Search for the cell housing the specified text and yield its [x, y] center coordinate. 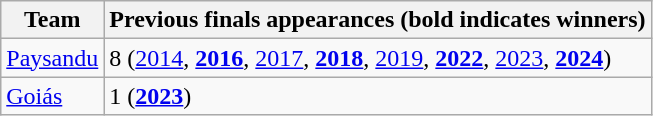
Paysandu [52, 58]
8 (2014, 2016, 2017, 2018, 2019, 2022, 2023, 2024) [378, 58]
Team [52, 20]
Goiás [52, 96]
1 (2023) [378, 96]
Previous finals appearances (bold indicates winners) [378, 20]
